For the text-containing cell, return its midpoint in (X, Y) coordinate format. 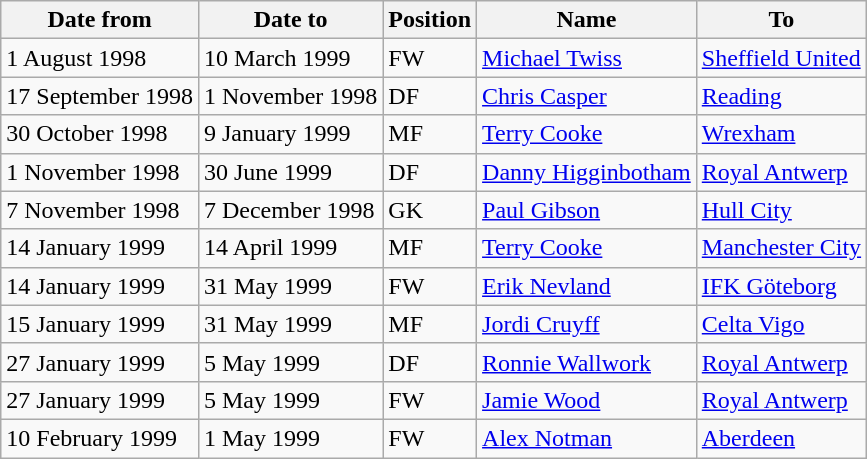
Paul Gibson (587, 210)
30 June 1999 (290, 172)
Michael Twiss (587, 58)
7 November 1998 (100, 210)
GK (430, 210)
Sheffield United (781, 58)
Celta Vigo (781, 324)
1 May 1999 (290, 438)
IFK Göteborg (781, 286)
Ronnie Wallwork (587, 362)
Name (587, 20)
Erik Nevland (587, 286)
10 February 1999 (100, 438)
To (781, 20)
Wrexham (781, 134)
30 October 1998 (100, 134)
Aberdeen (781, 438)
Manchester City (781, 248)
Jordi Cruyff (587, 324)
15 January 1999 (100, 324)
17 September 1998 (100, 96)
Chris Casper (587, 96)
7 December 1998 (290, 210)
1 August 1998 (100, 58)
Position (430, 20)
Alex Notman (587, 438)
Date from (100, 20)
Reading (781, 96)
Danny Higginbotham (587, 172)
10 March 1999 (290, 58)
Hull City (781, 210)
Jamie Wood (587, 400)
9 January 1999 (290, 134)
14 April 1999 (290, 248)
Date to (290, 20)
